Provide the [x, y] coordinate of the cell's center where the given text is located.  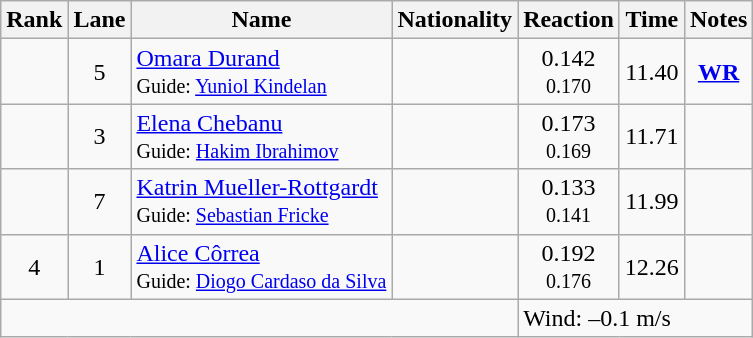
Omara DurandGuide: Yuniol Kindelan [262, 72]
11.71 [652, 136]
0.1330.141 [569, 202]
Elena ChebanuGuide: Hakim Ibrahimov [262, 136]
11.99 [652, 202]
Lane [100, 20]
Nationality [455, 20]
11.40 [652, 72]
3 [100, 136]
Notes [718, 20]
0.1920.176 [569, 266]
0.1420.170 [569, 72]
Wind: –0.1 m/s [636, 318]
WR [718, 72]
1 [100, 266]
Katrin Mueller-RottgardtGuide: Sebastian Fricke [262, 202]
Alice CôrreaGuide: Diogo Cardaso da Silva [262, 266]
Reaction [569, 20]
5 [100, 72]
Name [262, 20]
0.1730.169 [569, 136]
Time [652, 20]
7 [100, 202]
Rank [34, 20]
12.26 [652, 266]
4 [34, 266]
